Detect which cell encompasses the target text, then output its [x, y] center coordinate. 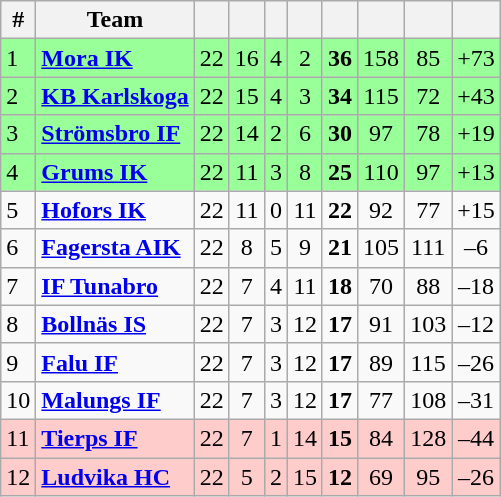
+13 [476, 172]
+43 [476, 96]
+73 [476, 58]
Falu IF [115, 362]
IF Tunabro [115, 286]
16 [246, 58]
18 [340, 286]
Fagersta AIK [115, 248]
–44 [476, 438]
Mora IK [115, 58]
78 [428, 134]
128 [428, 438]
92 [382, 210]
–31 [476, 400]
–12 [476, 324]
Ludvika HC [115, 477]
21 [340, 248]
0 [276, 210]
Hofors IK [115, 210]
85 [428, 58]
84 [382, 438]
Tierps IF [115, 438]
Strömsbro IF [115, 134]
72 [428, 96]
88 [428, 286]
91 [382, 324]
34 [340, 96]
Bollnäs IS [115, 324]
–18 [476, 286]
69 [382, 477]
Grums IK [115, 172]
–6 [476, 248]
Malungs IF [115, 400]
111 [428, 248]
110 [382, 172]
95 [428, 477]
# [18, 20]
+19 [476, 134]
70 [382, 286]
103 [428, 324]
25 [340, 172]
108 [428, 400]
36 [340, 58]
105 [382, 248]
30 [340, 134]
158 [382, 58]
KB Karlskoga [115, 96]
Team [115, 20]
10 [18, 400]
89 [382, 362]
+15 [476, 210]
